Capture the cell that displays the provided text and extract its (X, Y) central coordinate. 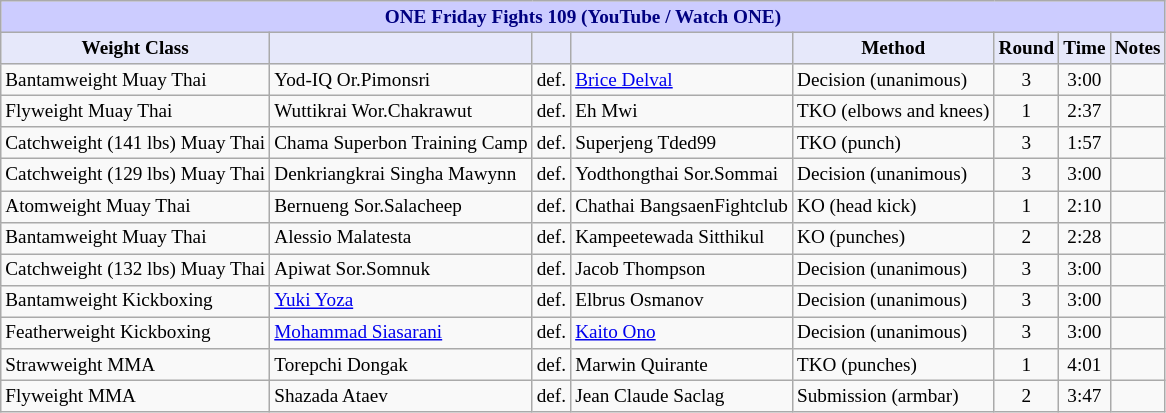
Flyweight MMA (136, 396)
Jean Claude Saclag (682, 396)
4:01 (1084, 365)
Mohammad Siasarani (401, 333)
Kaito Ono (682, 333)
ONE Friday Fights 109 (YouTube / Watch ONE) (583, 17)
2:28 (1084, 238)
Brice Delval (682, 80)
Superjeng Tded99 (682, 143)
Eh Mwi (682, 111)
Chathai BangsaenFightclub (682, 206)
KO (punches) (893, 238)
2:37 (1084, 111)
Shazada Ataev (401, 396)
Jacob Thompson (682, 270)
Catchweight (129 lbs) Muay Thai (136, 175)
Flyweight Muay Thai (136, 111)
Method (893, 48)
3:47 (1084, 396)
Featherweight Kickboxing (136, 333)
TKO (elbows and knees) (893, 111)
Torepchi Dongak (401, 365)
Alessio Malatesta (401, 238)
Time (1084, 48)
Submission (armbar) (893, 396)
2:10 (1084, 206)
Strawweight MMA (136, 365)
Yod-IQ Or.Pimonsri (401, 80)
Notes (1138, 48)
Chama Superbon Training Camp (401, 143)
Bantamweight Kickboxing (136, 301)
Marwin Quirante (682, 365)
Weight Class (136, 48)
1:57 (1084, 143)
TKO (punch) (893, 143)
Yodthongthai Sor.Sommai (682, 175)
Atomweight Muay Thai (136, 206)
Apiwat Sor.Somnuk (401, 270)
Elbrus Osmanov (682, 301)
Catchweight (141 lbs) Muay Thai (136, 143)
TKO (punches) (893, 365)
Denkriangkrai Singha Mawynn (401, 175)
Yuki Yoza (401, 301)
Kampeetewada Sitthikul (682, 238)
KO (head kick) (893, 206)
Round (1026, 48)
Bernueng Sor.Salacheep (401, 206)
Wuttikrai Wor.Chakrawut (401, 111)
Catchweight (132 lbs) Muay Thai (136, 270)
